Return [X, Y] of the center of cell containing provided text 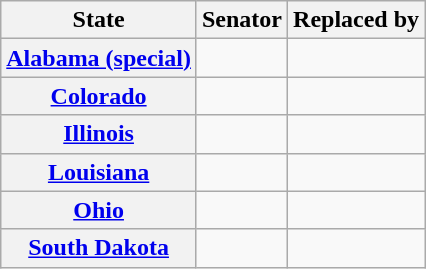
Louisiana [99, 172]
Ohio [99, 210]
Colorado [99, 96]
State [99, 20]
South Dakota [99, 248]
Alabama (special) [99, 58]
Senator [242, 20]
Illinois [99, 134]
Replaced by [356, 20]
